Find where the given text appears and provide that cell's center as (x, y) coordinate. 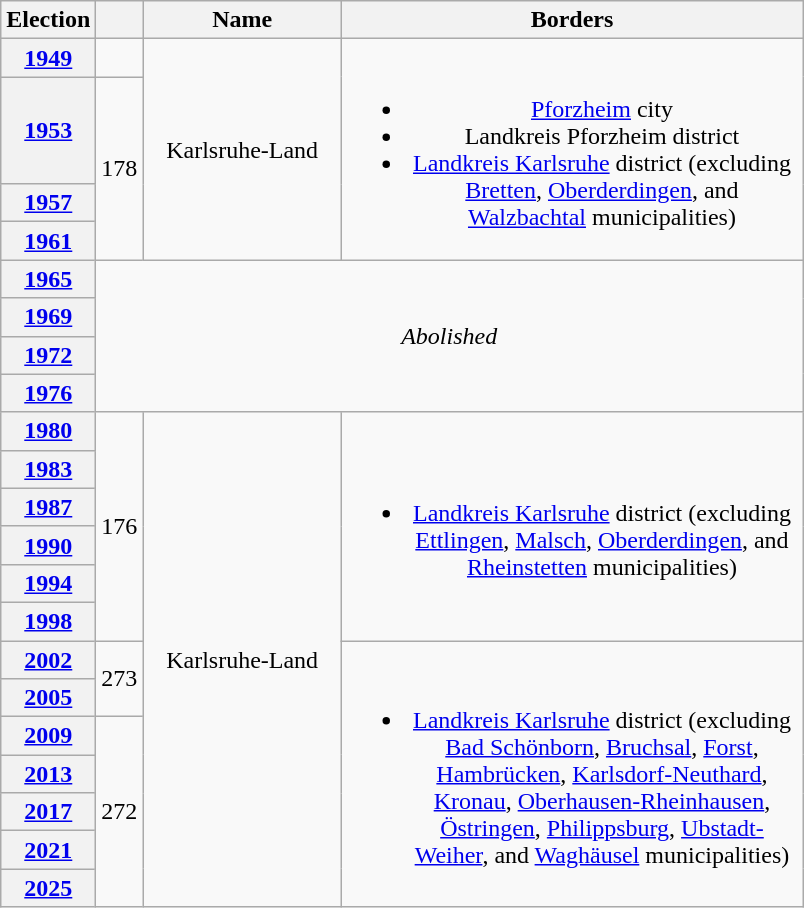
Election (48, 20)
272 (120, 812)
1957 (48, 203)
2021 (48, 850)
178 (120, 168)
273 (120, 678)
1969 (48, 317)
1990 (48, 545)
176 (120, 526)
1998 (48, 621)
1953 (48, 130)
1961 (48, 241)
1994 (48, 583)
2005 (48, 698)
1987 (48, 507)
Pforzheim cityLandkreis Pforzheim districtLandkreis Karlsruhe district (excluding Bretten, Oberderdingen, and Walzbachtal municipalities) (572, 150)
1983 (48, 469)
1980 (48, 431)
2025 (48, 888)
1972 (48, 355)
2013 (48, 774)
1976 (48, 393)
Abolished (450, 336)
1949 (48, 58)
2009 (48, 736)
2017 (48, 812)
1965 (48, 279)
Borders (572, 20)
Name (242, 20)
2002 (48, 659)
Landkreis Karlsruhe district (excluding Ettlingen, Malsch, Oberderdingen, and Rheinstetten municipalities) (572, 526)
